Search for the cell housing the specified text and yield its (x, y) center coordinate. 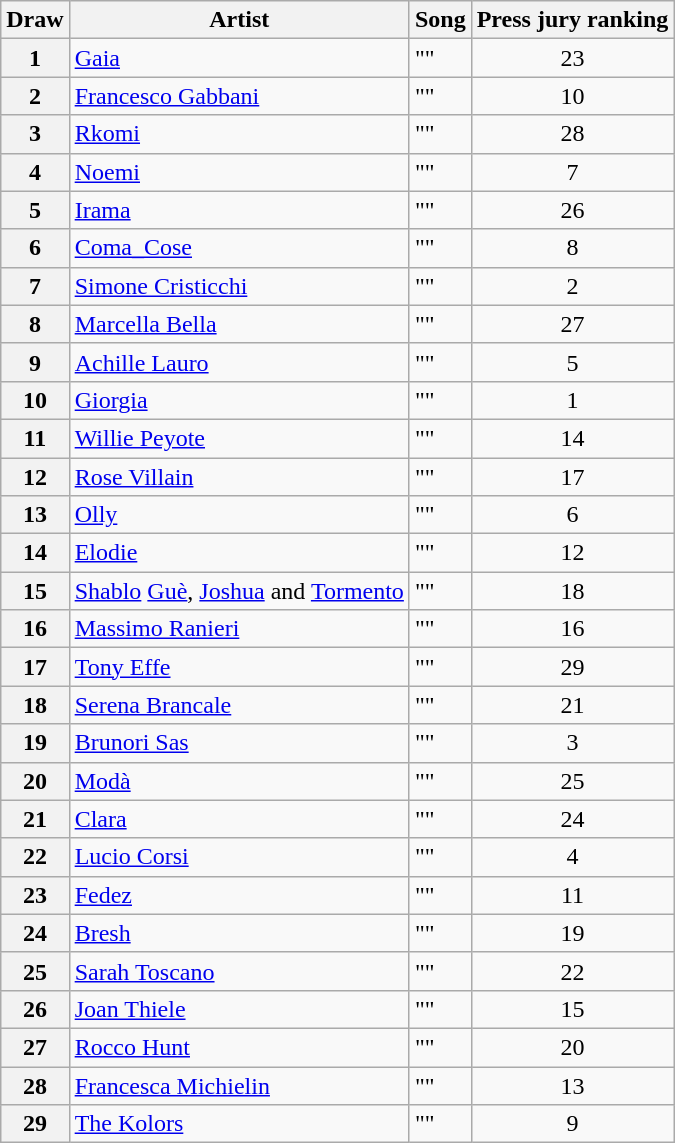
Noemi (239, 172)
Willie Peyote (239, 438)
Marcella Bella (239, 324)
Sarah Toscano (239, 971)
Rose Villain (239, 477)
Clara (239, 819)
The Kolors (239, 1124)
Shablo Guè, Joshua and Tormento (239, 591)
Brunori Sas (239, 743)
Simone Cristicchi (239, 286)
Bresh (239, 933)
Achille Lauro (239, 362)
Francesco Gabbani (239, 96)
Artist (239, 20)
Francesca Michielin (239, 1085)
Irama (239, 210)
Joan Thiele (239, 1009)
Press jury ranking (572, 20)
Modà (239, 781)
Song (440, 20)
Olly (239, 515)
Giorgia (239, 400)
Coma_Cose (239, 248)
Fedez (239, 895)
Serena Brancale (239, 705)
Lucio Corsi (239, 857)
Massimo Ranieri (239, 629)
Elodie (239, 553)
Rkomi (239, 134)
Tony Effe (239, 667)
Draw (35, 20)
Gaia (239, 58)
Rocco Hunt (239, 1047)
